For the text-containing cell, return its midpoint in [X, Y] coordinate format. 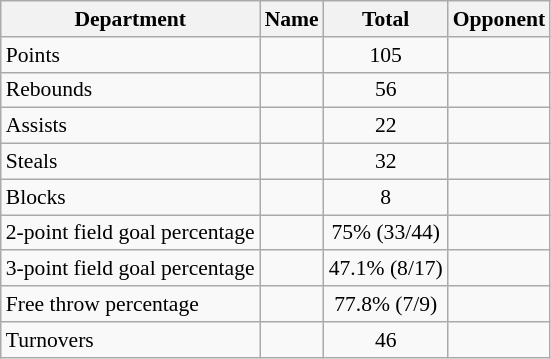
Assists [130, 126]
Points [130, 55]
3-point field goal percentage [130, 269]
56 [386, 90]
22 [386, 126]
105 [386, 55]
75% (33/44) [386, 233]
Steals [130, 162]
Department [130, 19]
Rebounds [130, 90]
Free throw percentage [130, 304]
Turnovers [130, 340]
8 [386, 197]
77.8% (7/9) [386, 304]
32 [386, 162]
Name [292, 19]
2-point field goal percentage [130, 233]
Blocks [130, 197]
46 [386, 340]
Total [386, 19]
Opponent [500, 19]
47.1% (8/17) [386, 269]
